Determine the (X, Y) coordinate at the center of the cell enclosing the given text.  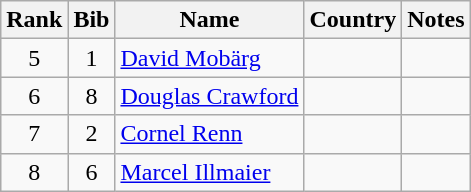
Douglas Crawford (210, 96)
7 (34, 134)
Rank (34, 20)
Bib (92, 20)
Cornel Renn (210, 134)
Name (210, 20)
Marcel Illmaier (210, 172)
2 (92, 134)
5 (34, 58)
Notes (436, 20)
David Mobärg (210, 58)
1 (92, 58)
Country (353, 20)
